Locate the cell with the specified text and output its (x, y) center coordinate. 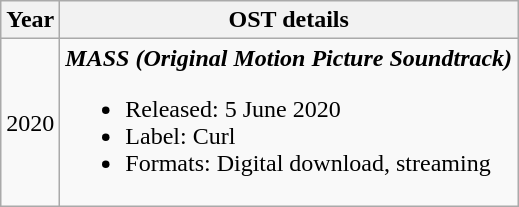
OST details (289, 20)
MASS (Original Motion Picture Soundtrack)Released: 5 June 2020Label: CurlFormats: Digital download, streaming (289, 122)
2020 (30, 122)
Year (30, 20)
